Locate the cell with the specified text and output its [X, Y] center coordinate. 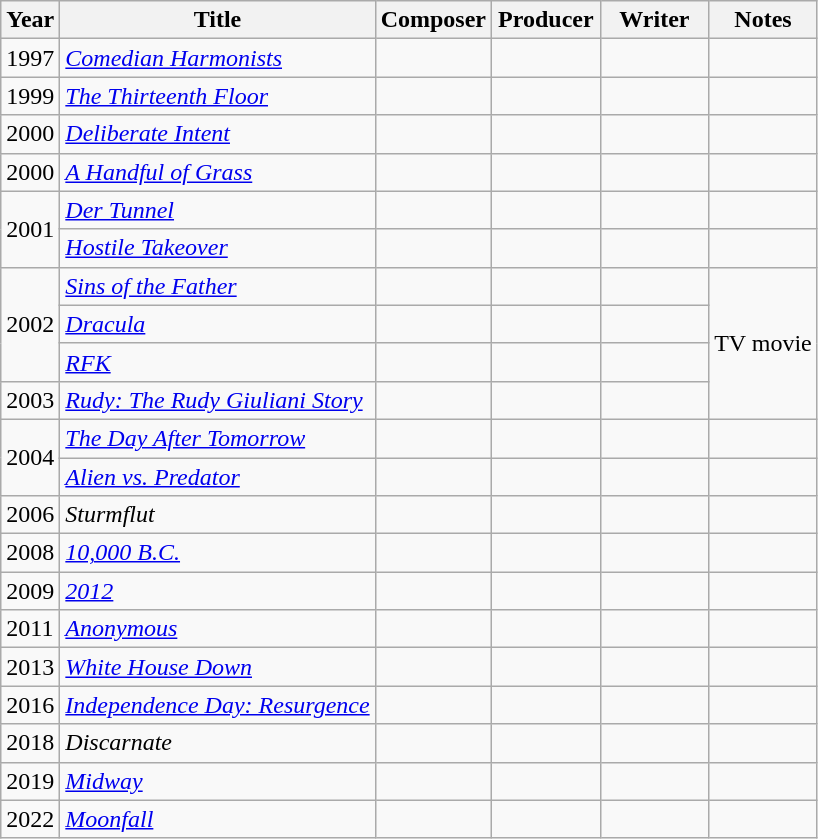
2016 [30, 705]
2018 [30, 743]
2022 [30, 819]
Dracula [218, 324]
1999 [30, 96]
Writer [654, 20]
Alien vs. Predator [218, 477]
Deliberate Intent [218, 134]
Notes [764, 20]
Sins of the Father [218, 286]
Discarnate [218, 743]
Title [218, 20]
2001 [30, 229]
Moonfall [218, 819]
Sturmflut [218, 515]
Comedian Harmonists [218, 58]
2019 [30, 781]
Rudy: The Rudy Giuliani Story [218, 400]
2013 [30, 667]
Composer [433, 20]
2002 [30, 324]
Independence Day: Resurgence [218, 705]
2008 [30, 553]
2012 [218, 591]
10,000 B.C. [218, 553]
1997 [30, 58]
TV movie [764, 343]
2009 [30, 591]
A Handful of Grass [218, 172]
2011 [30, 629]
The Day After Tomorrow [218, 438]
White House Down [218, 667]
2003 [30, 400]
Der Tunnel [218, 210]
RFK [218, 362]
Anonymous [218, 629]
Producer [546, 20]
2006 [30, 515]
Year [30, 20]
Midway [218, 781]
2004 [30, 457]
Hostile Takeover [218, 248]
The Thirteenth Floor [218, 96]
